Search for the cell housing the specified text and yield its (X, Y) center coordinate. 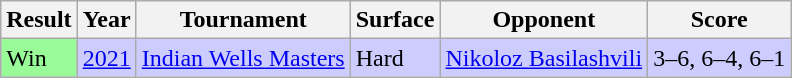
Result (39, 20)
3–6, 6–4, 6–1 (720, 58)
2021 (106, 58)
Surface (395, 20)
Hard (395, 58)
Win (39, 58)
Tournament (243, 20)
Indian Wells Masters (243, 58)
Opponent (544, 20)
Score (720, 20)
Nikoloz Basilashvili (544, 58)
Year (106, 20)
